Scan for the cell matching the given text and deliver its [x, y] coordinate at center. 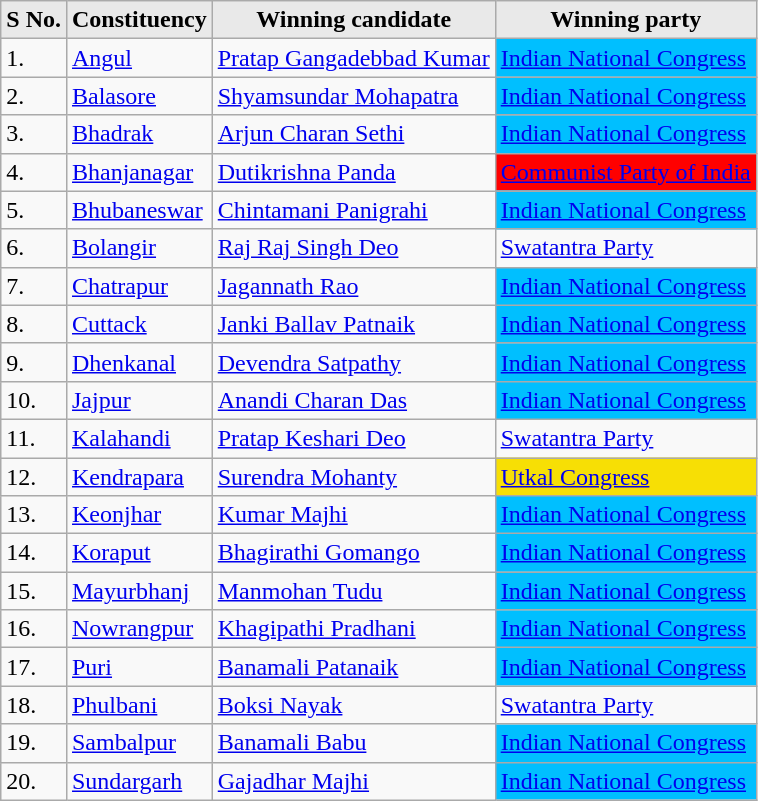
6. [34, 248]
Angul [139, 58]
Khagipathi Pradhani [354, 629]
8. [34, 324]
Arjun Charan Sethi [354, 134]
Constituency [139, 20]
Janki Ballav Patnaik [354, 324]
Bhagirathi Gomango [354, 553]
Gajadhar Majhi [354, 781]
17. [34, 667]
Kalahandi [139, 438]
S No. [34, 20]
9. [34, 362]
Keonjhar [139, 515]
Bhubaneswar [139, 210]
Nowrangpur [139, 629]
Bolangir [139, 248]
Pratap Keshari Deo [354, 438]
12. [34, 477]
16. [34, 629]
Devendra Satpathy [354, 362]
Banamali Patanaik [354, 667]
18. [34, 705]
Jajpur [139, 400]
Bhanjanagar [139, 172]
Dhenkanal [139, 362]
7. [34, 286]
Sambalpur [139, 743]
11. [34, 438]
Shyamsundar Mohapatra [354, 96]
10. [34, 400]
Puri [139, 667]
Phulbani [139, 705]
13. [34, 515]
Jagannath Rao [354, 286]
Dutikrishna Panda [354, 172]
3. [34, 134]
Banamali Babu [354, 743]
Cuttack [139, 324]
Pratap Gangadebbad Kumar [354, 58]
5. [34, 210]
Kendrapara [139, 477]
Utkal Congress [626, 477]
Kumar Majhi [354, 515]
1. [34, 58]
2. [34, 96]
Mayurbhanj [139, 591]
14. [34, 553]
Chatrapur [139, 286]
Surendra Mohanty [354, 477]
Raj Raj Singh Deo [354, 248]
4. [34, 172]
Koraput [139, 553]
Manmohan Tudu [354, 591]
Anandi Charan Das [354, 400]
Boksi Nayak [354, 705]
Sundargarh [139, 781]
Balasore [139, 96]
Winning candidate [354, 20]
20. [34, 781]
Winning party [626, 20]
Chintamani Panigrahi [354, 210]
15. [34, 591]
Communist Party of India [626, 172]
19. [34, 743]
Bhadrak [139, 134]
